Find where the given text appears and provide that cell's center as [x, y] coordinate. 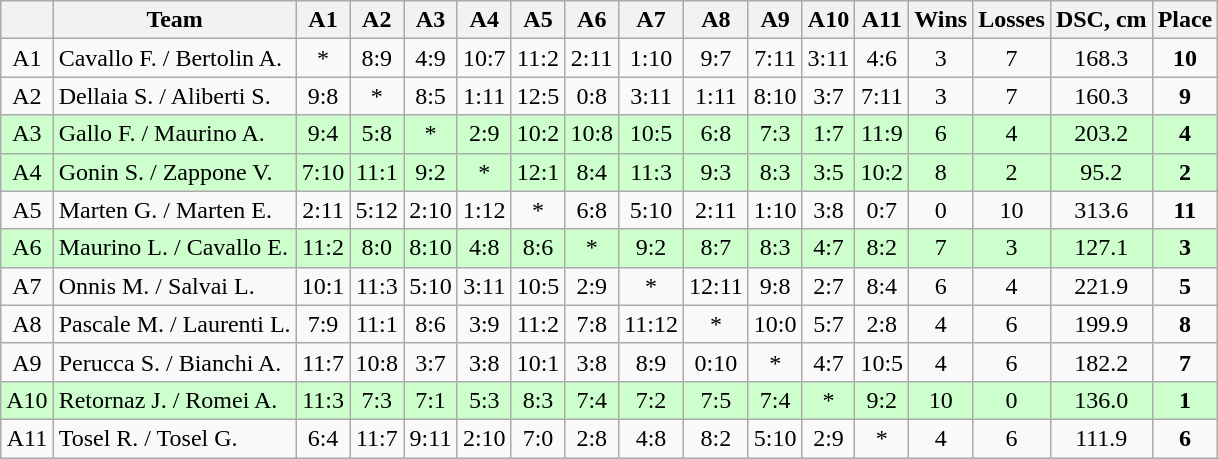
7:9 [323, 324]
7:10 [323, 172]
12:11 [716, 286]
Maurino L. / Cavallo E. [174, 248]
4:9 [431, 58]
Pascale M. / Laurenti L. [174, 324]
95.2 [1101, 172]
221.9 [1101, 286]
Perucca S. / Bianchi A. [174, 362]
Marten G. / Marten E. [174, 210]
11:9 [882, 134]
0:7 [882, 210]
1:12 [484, 210]
Cavallo F. / Bertolin A. [174, 58]
0:8 [592, 96]
9:4 [323, 134]
Tosel R. / Tosel G. [174, 438]
Gallo F. / Maurino A. [174, 134]
0:10 [716, 362]
Team [174, 20]
199.9 [1101, 324]
3:5 [828, 172]
Losses [1012, 20]
8:5 [431, 96]
1:7 [828, 134]
313.6 [1101, 210]
4:6 [882, 58]
160.3 [1101, 96]
9:3 [716, 172]
7:8 [592, 324]
127.1 [1101, 248]
5:7 [828, 324]
12:1 [538, 172]
11:12 [652, 324]
DSC, cm [1101, 20]
111.9 [1101, 438]
10:0 [775, 324]
2:7 [828, 286]
182.2 [1101, 362]
7:5 [716, 400]
5 [1185, 286]
3:9 [484, 324]
10:7 [484, 58]
5:12 [377, 210]
Place [1185, 20]
7:2 [652, 400]
7:1 [431, 400]
168.3 [1101, 58]
8:7 [716, 248]
203.2 [1101, 134]
9:7 [716, 58]
Retornaz J. / Romei A. [174, 400]
12:5 [538, 96]
6:4 [323, 438]
1 [1185, 400]
5:8 [377, 134]
9 [1185, 96]
7:0 [538, 438]
Onnis M. / Salvai L. [174, 286]
9:11 [431, 438]
11 [1185, 210]
8:0 [377, 248]
5:3 [484, 400]
136.0 [1101, 400]
Gonin S. / Zappone V. [174, 172]
Dellaia S. / Aliberti S. [174, 96]
Wins [941, 20]
